Return the (X, Y) coordinate for the center point of the cell that contains the specified text.  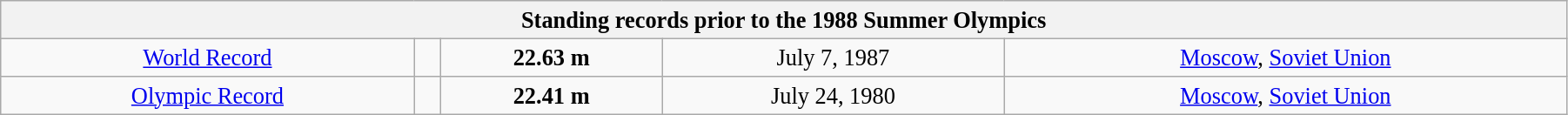
July 24, 1980 (834, 95)
Standing records prior to the 1988 Summer Olympics (784, 19)
July 7, 1987 (834, 57)
22.63 m (552, 57)
World Record (207, 57)
22.41 m (552, 95)
Olympic Record (207, 95)
